Detect which cell encompasses the target text, then output its (x, y) center coordinate. 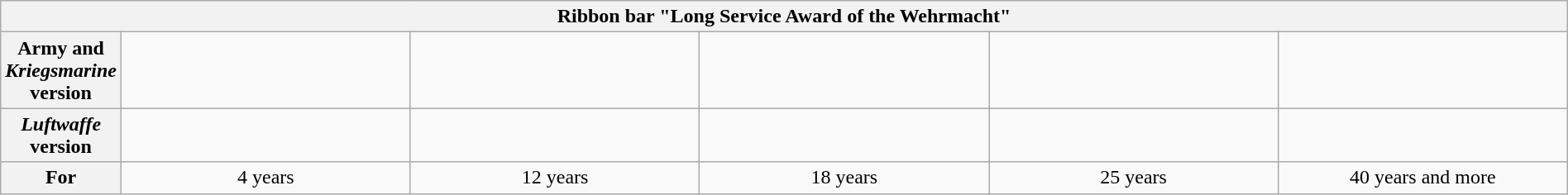
18 years (844, 178)
Army and Kriegsmarine version (61, 70)
12 years (555, 178)
For (61, 178)
40 years and more (1422, 178)
Luftwaffe version (61, 136)
Ribbon bar "Long Service Award of the Wehrmacht" (784, 17)
4 years (266, 178)
25 years (1134, 178)
